Search for the cell housing the specified text and yield its (X, Y) center coordinate. 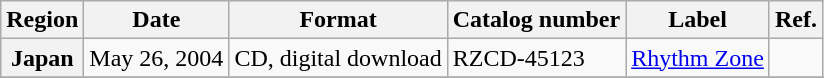
Format (338, 20)
Label (698, 20)
Rhythm Zone (698, 58)
Date (156, 20)
May 26, 2004 (156, 58)
Japan (42, 58)
Ref. (796, 20)
Region (42, 20)
Catalog number (536, 20)
CD, digital download (338, 58)
RZCD-45123 (536, 58)
